Locate the cell with the specified text and output its [x, y] center coordinate. 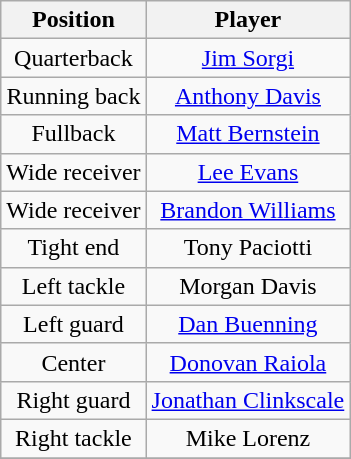
Left guard [74, 324]
Position [74, 20]
Matt Bernstein [248, 134]
Right tackle [74, 438]
Left tackle [74, 286]
Running back [74, 96]
Lee Evans [248, 172]
Jim Sorgi [248, 58]
Morgan Davis [248, 286]
Dan Buenning [248, 324]
Mike Lorenz [248, 438]
Donovan Raiola [248, 362]
Anthony Davis [248, 96]
Player [248, 20]
Quarterback [74, 58]
Tight end [74, 248]
Tony Paciotti [248, 248]
Center [74, 362]
Right guard [74, 400]
Jonathan Clinkscale [248, 400]
Brandon Williams [248, 210]
Fullback [74, 134]
